Extract the (x, y) coordinate from the center of the cell holding the provided text.  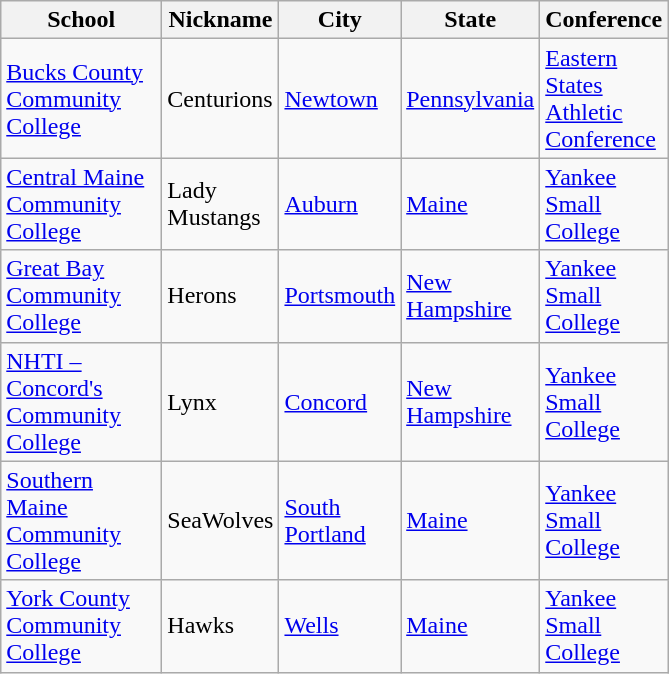
Great Bay Community College (82, 296)
City (340, 20)
Lady Mustangs (220, 204)
School (82, 20)
Centurions (220, 98)
Pennsylvania (470, 98)
Lynx (220, 402)
Hawks (220, 626)
South Portland (340, 520)
Portsmouth (340, 296)
Eastern States Athletic Conference (604, 98)
Herons (220, 296)
Concord (340, 402)
Auburn (340, 204)
Nickname (220, 20)
Wells (340, 626)
Central Maine Community College (82, 204)
Newtown (340, 98)
State (470, 20)
SeaWolves (220, 520)
Southern Maine Community College (82, 520)
NHTI – Concord's Community College (82, 402)
Bucks County Community College (82, 98)
York County Community College (82, 626)
Conference (604, 20)
